Locate the cell with the specified text and output its (X, Y) center coordinate. 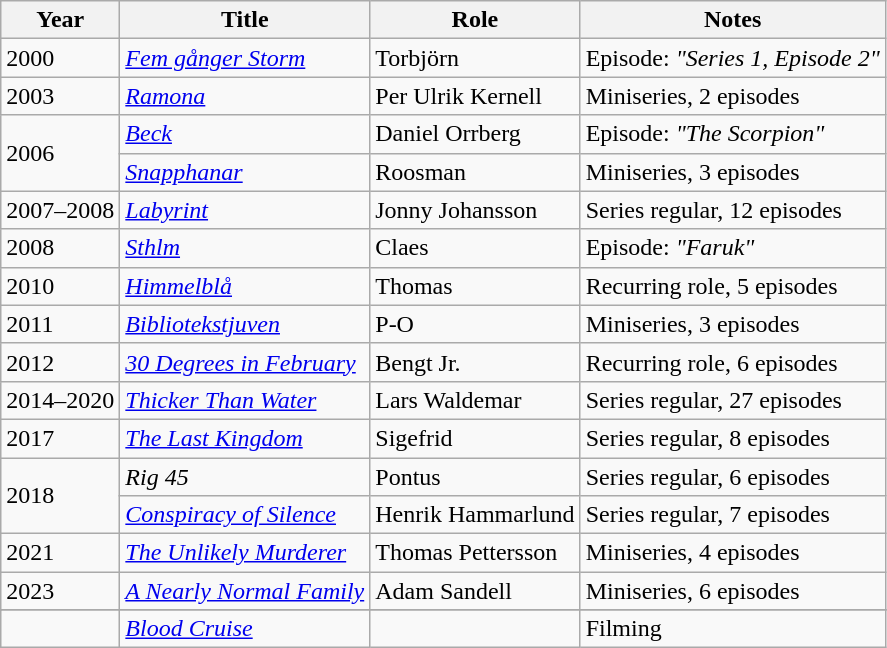
The Unlikely Murderer (245, 553)
Henrik Hammarlund (475, 515)
Miniseries, 2 episodes (732, 96)
2012 (60, 362)
Blood Cruise (245, 629)
Daniel Orrberg (475, 134)
A Nearly Normal Family (245, 591)
Series regular, 7 episodes (732, 515)
Lars Waldemar (475, 400)
Episode: "Series 1, Episode 2" (732, 58)
P-O (475, 324)
Series regular, 8 episodes (732, 438)
Beck (245, 134)
2011 (60, 324)
Ramona (245, 96)
Episode: "Faruk" (732, 248)
Notes (732, 20)
Snapphanar (245, 172)
Thicker Than Water (245, 400)
2023 (60, 591)
Sthlm (245, 248)
Fem gånger Storm (245, 58)
Year (60, 20)
2006 (60, 153)
Bengt Jr. (475, 362)
2018 (60, 496)
Sigefrid (475, 438)
2010 (60, 286)
2021 (60, 553)
Jonny Johansson (475, 210)
Claes (475, 248)
Role (475, 20)
Torbjörn (475, 58)
Title (245, 20)
Recurring role, 6 episodes (732, 362)
2000 (60, 58)
Conspiracy of Silence (245, 515)
Series regular, 27 episodes (732, 400)
2008 (60, 248)
Adam Sandell (475, 591)
30 Degrees in February (245, 362)
Pontus (475, 477)
2017 (60, 438)
Himmelblå (245, 286)
Rig 45 (245, 477)
Recurring role, 5 episodes (732, 286)
Series regular, 6 episodes (732, 477)
Thomas (475, 286)
Thomas Pettersson (475, 553)
Episode: "The Scorpion" (732, 134)
Roosman (475, 172)
Per Ulrik Kernell (475, 96)
2003 (60, 96)
Miniseries, 6 episodes (732, 591)
The Last Kingdom (245, 438)
Labyrint (245, 210)
Miniseries, 4 episodes (732, 553)
Filming (732, 629)
Bibliotekstjuven (245, 324)
Series regular, 12 episodes (732, 210)
2014–2020 (60, 400)
2007–2008 (60, 210)
